Identify which cell holds the provided text, then report its (X, Y) central coordinate. 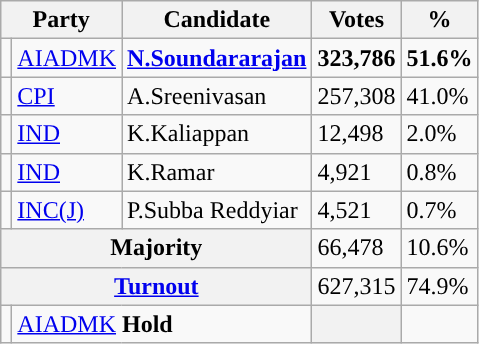
A.Sreenivasan (217, 96)
323,786 (356, 58)
4,521 (356, 210)
2.0% (440, 134)
4,921 (356, 172)
K.Ramar (217, 172)
10.6% (440, 248)
0.7% (440, 210)
INC(J) (67, 210)
Party (62, 20)
74.9% (440, 286)
% (440, 20)
CPI (67, 96)
Votes (356, 20)
P.Subba Reddyiar (217, 210)
41.0% (440, 96)
Candidate (217, 20)
51.6% (440, 58)
AIADMK (67, 58)
K.Kaliappan (217, 134)
12,498 (356, 134)
627,315 (356, 286)
66,478 (356, 248)
Majority (156, 248)
0.8% (440, 172)
AIADMK Hold (162, 324)
Turnout (156, 286)
257,308 (356, 96)
N.Soundararajan (217, 58)
